Return (X, Y) of the center of cell containing provided text 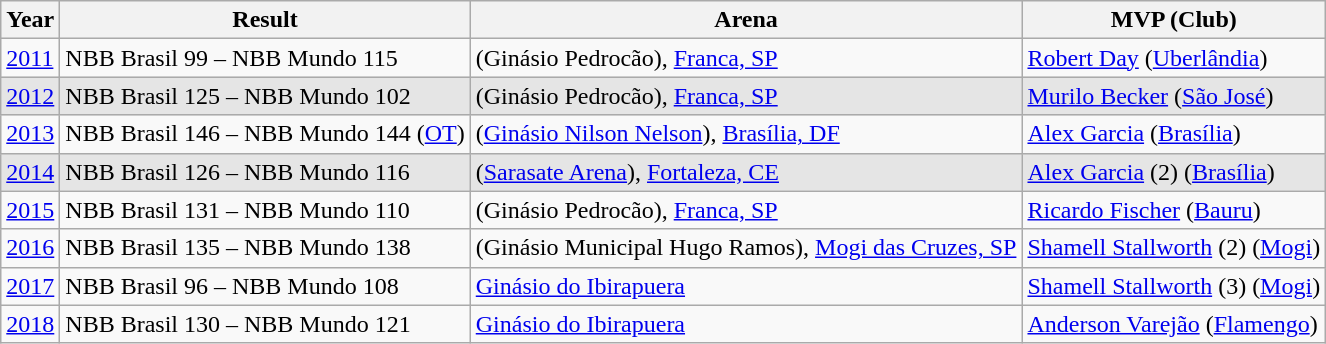
NBB Brasil 131 – NBB Mundo 110 (265, 210)
(Ginásio Municipal Hugo Ramos), Mogi das Cruzes, SP (746, 248)
(Ginásio Nilson Nelson), Brasília, DF (746, 134)
NBB Brasil 130 – NBB Mundo 121 (265, 324)
(Sarasate Arena), Fortaleza, CE (746, 172)
Ricardo Fischer (Bauru) (1174, 210)
Robert Day (Uberlândia) (1174, 58)
Shamell Stallworth (3) (Mogi) (1174, 286)
NBB Brasil 135 – NBB Mundo 138 (265, 248)
2012 (30, 96)
2011 (30, 58)
NBB Brasil 125 – NBB Mundo 102 (265, 96)
2015 (30, 210)
Anderson Varejão (Flamengo) (1174, 324)
2013 (30, 134)
Alex Garcia (2) (Brasília) (1174, 172)
2018 (30, 324)
NBB Brasil 126 – NBB Mundo 116 (265, 172)
NBB Brasil 96 – NBB Mundo 108 (265, 286)
NBB Brasil 99 – NBB Mundo 115 (265, 58)
Shamell Stallworth (2) (Mogi) (1174, 248)
MVP (Club) (1174, 20)
Result (265, 20)
Alex Garcia (Brasília) (1174, 134)
2017 (30, 286)
2014 (30, 172)
Murilo Becker (São José) (1174, 96)
Year (30, 20)
NBB Brasil 146 – NBB Mundo 144 (OT) (265, 134)
Arena (746, 20)
2016 (30, 248)
